Capture the cell that displays the provided text and extract its (x, y) central coordinate. 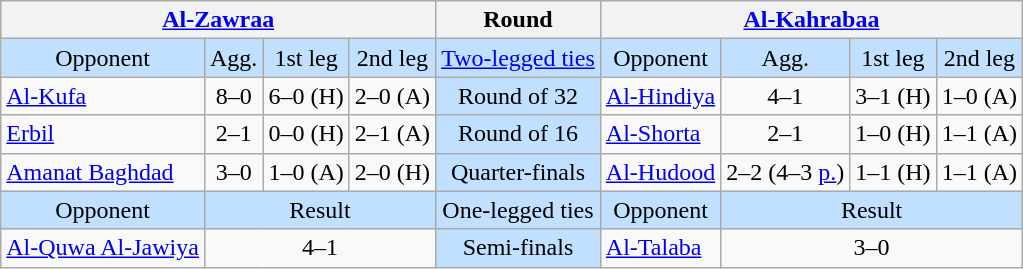
Quarter-finals (518, 172)
Al-Shorta (660, 134)
Round (518, 20)
2–2 (4–3 p.) (786, 172)
Round of 16 (518, 134)
2–0 (H) (392, 172)
Two-legged ties (518, 58)
Amanat Baghdad (103, 172)
Al-Kahrabaa (811, 20)
2–0 (A) (392, 96)
Al-Quwa Al-Jawiya (103, 248)
2–1 (A) (392, 134)
Semi-finals (518, 248)
Round of 32 (518, 96)
Al-Hudood (660, 172)
Erbil (103, 134)
Al-Kufa (103, 96)
Al-Hindiya (660, 96)
1–0 (H) (893, 134)
6–0 (H) (306, 96)
Al-Talaba (660, 248)
8–0 (233, 96)
Al-Zawraa (218, 20)
1–1 (H) (893, 172)
3–1 (H) (893, 96)
One-legged ties (518, 210)
0–0 (H) (306, 134)
